Search for the cell housing the specified text and yield its [X, Y] center coordinate. 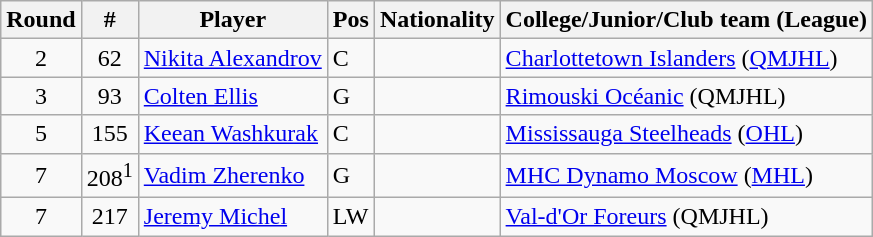
Pos [350, 20]
Rimouski Océanic (QMJHL) [686, 96]
Keean Washkurak [232, 134]
Colten Ellis [232, 96]
Val-d'Or Foreurs (QMJHL) [686, 217]
217 [110, 217]
3 [41, 96]
2 [41, 58]
Nikita Alexandrov [232, 58]
Vadim Zherenko [232, 176]
93 [110, 96]
MHC Dynamo Moscow (MHL) [686, 176]
Round [41, 20]
62 [110, 58]
Jeremy Michel [232, 217]
College/Junior/Club team (League) [686, 20]
Player [232, 20]
2081 [110, 176]
Nationality [437, 20]
LW [350, 217]
5 [41, 134]
Charlottetown Islanders (QMJHL) [686, 58]
Mississauga Steelheads (OHL) [686, 134]
# [110, 20]
155 [110, 134]
